Identify which cell holds the provided text, then report its [X, Y] central coordinate. 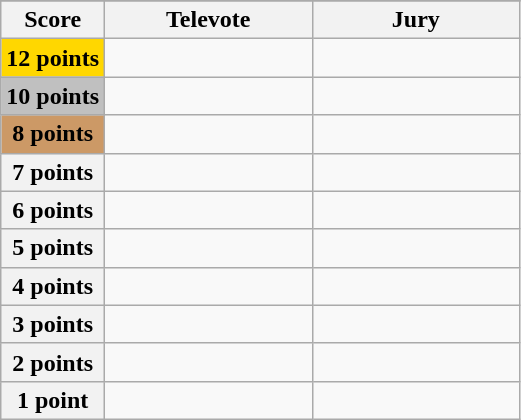
10 points [53, 96]
3 points [53, 324]
Jury [416, 20]
Score [53, 20]
6 points [53, 210]
7 points [53, 172]
8 points [53, 134]
4 points [53, 286]
1 point [53, 400]
12 points [53, 58]
Televote [209, 20]
5 points [53, 248]
2 points [53, 362]
